Locate the cell with the specified text and output its [x, y] center coordinate. 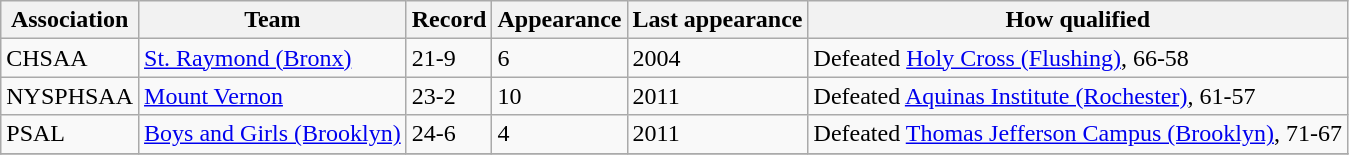
6 [560, 58]
Boys and Girls (Brooklyn) [273, 134]
2004 [718, 58]
Mount Vernon [273, 96]
CHSAA [70, 58]
Defeated Aquinas Institute (Rochester), 61-57 [1078, 96]
Defeated Thomas Jefferson Campus (Brooklyn), 71-67 [1078, 134]
Appearance [560, 20]
4 [560, 134]
PSAL [70, 134]
Team [273, 20]
Last appearance [718, 20]
Association [70, 20]
St. Raymond (Bronx) [273, 58]
21-9 [449, 58]
NYSPHSAA [70, 96]
How qualified [1078, 20]
10 [560, 96]
Record [449, 20]
Defeated Holy Cross (Flushing), 66-58 [1078, 58]
24-6 [449, 134]
23-2 [449, 96]
